Output the [X, Y] coordinate of the center of the cell containing the given text.  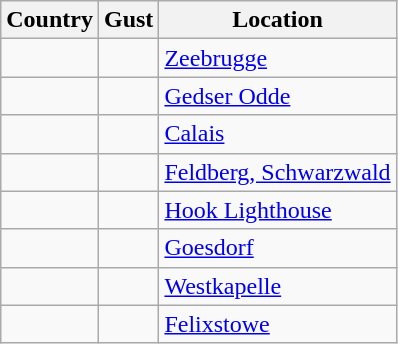
Zeebrugge [278, 58]
Westkapelle [278, 286]
Location [278, 20]
Felixstowe [278, 324]
Gedser Odde [278, 96]
Hook Lighthouse [278, 210]
Gust [128, 20]
Country [50, 20]
Goesdorf [278, 248]
Feldberg, Schwarzwald [278, 172]
Calais [278, 134]
